Find where the given text appears and provide that cell's center as [X, Y] coordinate. 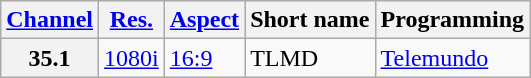
TLMD [310, 58]
Telemundo [452, 58]
Aspect [204, 20]
35.1 [50, 58]
Short name [310, 20]
1080i [132, 58]
Res. [132, 20]
16:9 [204, 58]
Channel [50, 20]
Programming [452, 20]
